Scan for the cell matching the given text and deliver its (x, y) coordinate at center. 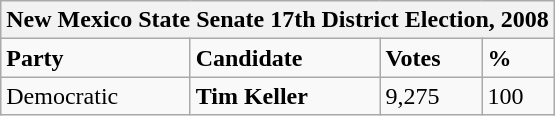
Party (96, 58)
% (518, 58)
Candidate (285, 58)
Votes (431, 58)
New Mexico State Senate 17th District Election, 2008 (278, 20)
Tim Keller (285, 96)
Democratic (96, 96)
9,275 (431, 96)
100 (518, 96)
